Search for the cell housing the specified text and yield its (X, Y) center coordinate. 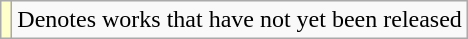
Denotes works that have not yet been released (240, 20)
